Provide the (X, Y) coordinate of the cell's center where the given text is located.  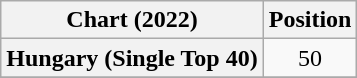
Position (310, 20)
50 (310, 58)
Hungary (Single Top 40) (132, 58)
Chart (2022) (132, 20)
